Return the (x, y) coordinate for the center point of the cell that contains the specified text.  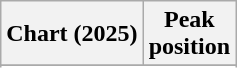
Chart (2025) (72, 34)
Peakposition (189, 34)
